Extract the (x, y) coordinate from the center of the cell holding the provided text.  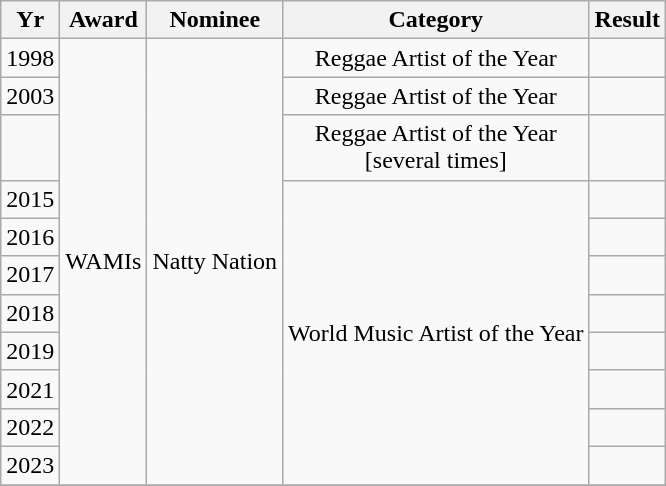
Category (436, 20)
World Music Artist of the Year (436, 332)
2017 (30, 275)
WAMIs (104, 262)
2019 (30, 351)
2018 (30, 313)
2021 (30, 389)
Result (627, 20)
2016 (30, 237)
2003 (30, 96)
Nominee (215, 20)
Yr (30, 20)
Award (104, 20)
Reggae Artist of the Year [several times] (436, 148)
Natty Nation (215, 262)
1998 (30, 58)
2023 (30, 465)
2015 (30, 199)
2022 (30, 427)
